Provide the (x, y) coordinate of the cell's center where the given text is located.  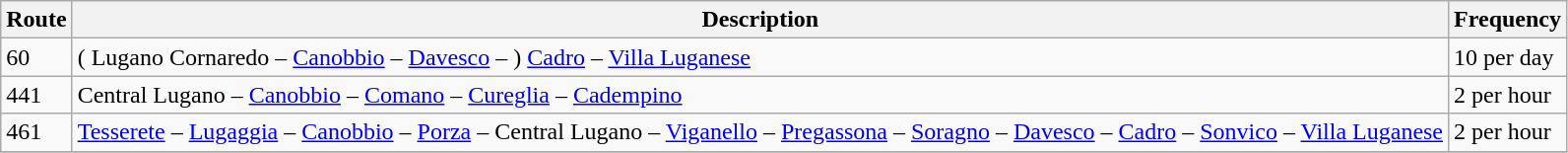
Tesserete – Lugaggia – Canobbio – Porza – Central Lugano – Viganello – Pregassona – Soragno – Davesco – Cadro – Sonvico – Villa Luganese (760, 132)
Description (760, 20)
( Lugano Cornaredo – Canobbio – Davesco – ) Cadro – Villa Luganese (760, 57)
461 (36, 132)
10 per day (1508, 57)
Central Lugano – Canobbio – Comano – Cureglia – Cadempino (760, 95)
60 (36, 57)
Route (36, 20)
Frequency (1508, 20)
441 (36, 95)
